Detect which cell encompasses the target text, then output its (X, Y) center coordinate. 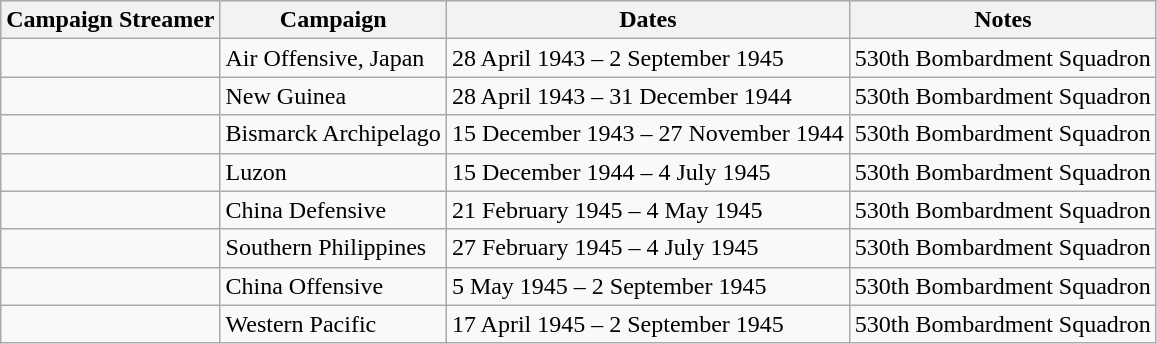
Southern Philippines (333, 248)
28 April 1943 – 31 December 1944 (648, 96)
27 February 1945 – 4 July 1945 (648, 248)
Luzon (333, 172)
Air Offensive, Japan (333, 58)
Western Pacific (333, 324)
China Defensive (333, 210)
New Guinea (333, 96)
Bismarck Archipelago (333, 134)
Notes (1002, 20)
5 May 1945 – 2 September 1945 (648, 286)
China Offensive (333, 286)
15 December 1943 – 27 November 1944 (648, 134)
Campaign Streamer (110, 20)
Dates (648, 20)
17 April 1945 – 2 September 1945 (648, 324)
15 December 1944 – 4 July 1945 (648, 172)
28 April 1943 – 2 September 1945 (648, 58)
Campaign (333, 20)
21 February 1945 – 4 May 1945 (648, 210)
